Pinpoint the cell where the given text exists, returning its (x, y) midpoint coordinate. 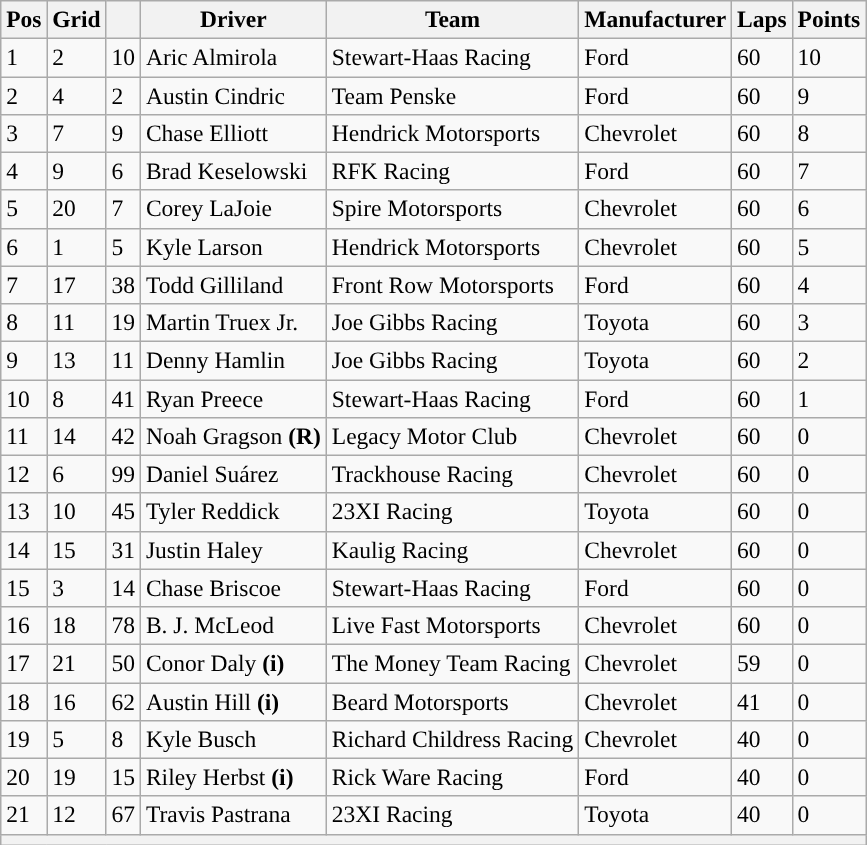
Pos (24, 19)
Rick Ware Racing (452, 777)
Ryan Preece (233, 398)
Todd Gilliland (233, 285)
Riley Herbst (i) (233, 777)
Martin Truex Jr. (233, 322)
45 (123, 512)
Laps (762, 19)
Kaulig Racing (452, 550)
Team Penske (452, 95)
38 (123, 285)
31 (123, 550)
Beard Motorsports (452, 701)
Richard Childress Racing (452, 739)
42 (123, 436)
Grid (76, 19)
Tyler Reddick (233, 512)
67 (123, 815)
Points (829, 19)
78 (123, 625)
Driver (233, 19)
62 (123, 701)
Corey LaJoie (233, 209)
Denny Hamlin (233, 360)
99 (123, 474)
B. J. McLeod (233, 625)
Live Fast Motorsports (452, 625)
RFK Racing (452, 171)
59 (762, 663)
The Money Team Racing (452, 663)
Justin Haley (233, 550)
Noah Gragson (R) (233, 436)
Spire Motorsports (452, 209)
50 (123, 663)
Front Row Motorsports (452, 285)
Conor Daly (i) (233, 663)
Travis Pastrana (233, 815)
Legacy Motor Club (452, 436)
Chase Elliott (233, 133)
Team (452, 19)
Manufacturer (656, 19)
Austin Cindric (233, 95)
Kyle Busch (233, 739)
Brad Keselowski (233, 171)
Chase Briscoe (233, 588)
Trackhouse Racing (452, 474)
Austin Hill (i) (233, 701)
Aric Almirola (233, 57)
Kyle Larson (233, 247)
Daniel Suárez (233, 474)
